Locate the cell with the specified text and output its [X, Y] center coordinate. 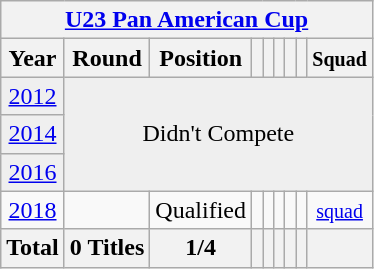
squad [340, 210]
2018 [33, 210]
2016 [33, 172]
1/4 [201, 248]
Squad [340, 58]
Round [107, 58]
Year [33, 58]
Total [33, 248]
Position [201, 58]
0 Titles [107, 248]
2014 [33, 134]
U23 Pan American Cup [187, 20]
Qualified [201, 210]
Didn't Compete [218, 134]
2012 [33, 96]
